Determine the [X, Y] coordinate at the center of the cell enclosing the given text.  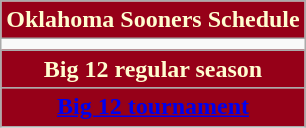
Big 12 tournament [153, 107]
Oklahoma Sooners Schedule [153, 20]
Big 12 regular season [153, 69]
